Provide the (x, y) coordinate of the cell's center where the given text is located.  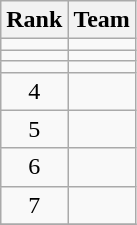
Rank (34, 20)
6 (34, 167)
5 (34, 129)
4 (34, 91)
Team (102, 20)
7 (34, 205)
